Identify which cell holds the provided text, then report its (X, Y) central coordinate. 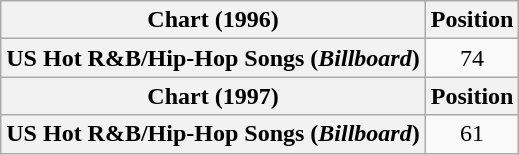
74 (472, 58)
Chart (1997) (213, 96)
61 (472, 134)
Chart (1996) (213, 20)
